Provide the (X, Y) coordinate of the cell's center where the given text is located.  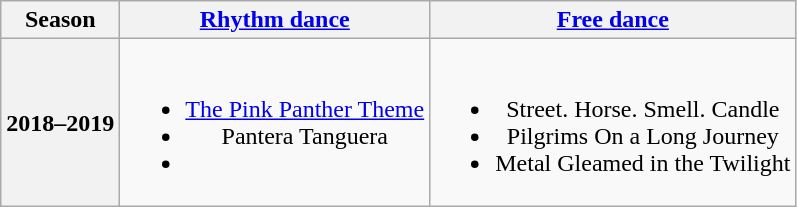
2018–2019 (60, 122)
The Pink Panther Theme Pantera Tanguera (275, 122)
Street. Horse. Smell. Candle Pilgrims On a Long Journey Metal Gleamed in the Twilight (613, 122)
Rhythm dance (275, 20)
Season (60, 20)
Free dance (613, 20)
